Capture the cell that displays the provided text and extract its [X, Y] central coordinate. 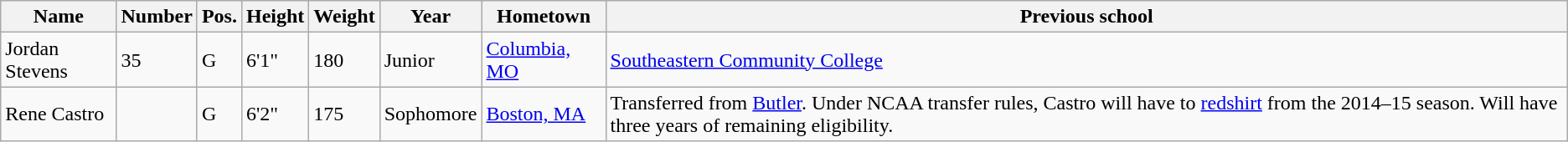
Boston, MA [544, 114]
Sophomore [431, 114]
35 [157, 60]
175 [344, 114]
Southeastern Community College [1086, 60]
Number [157, 17]
Year [431, 17]
Pos. [219, 17]
Height [275, 17]
Hometown [544, 17]
Previous school [1086, 17]
6'2" [275, 114]
Weight [344, 17]
Jordan Stevens [59, 60]
6'1" [275, 60]
Rene Castro [59, 114]
Columbia, MO [544, 60]
Junior [431, 60]
180 [344, 60]
Name [59, 17]
